Return the (X, Y) coordinate for the center point of the cell that contains the specified text.  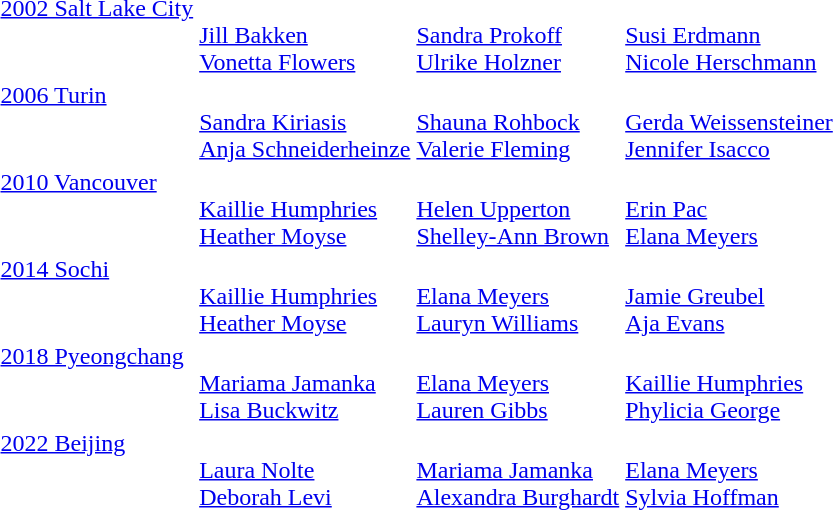
Helen UppertonShelley-Ann Brown (518, 209)
Mariama JamankaLisa Buckwitz (305, 383)
Sandra KiriasisAnja Schneiderheinze (305, 122)
Shauna RohbockValerie Fleming (518, 122)
Elana MeyersLauryn Williams (518, 296)
Elana MeyersLauren Gibbs (518, 383)
